Find where the given text appears and provide that cell's center as [X, Y] coordinate. 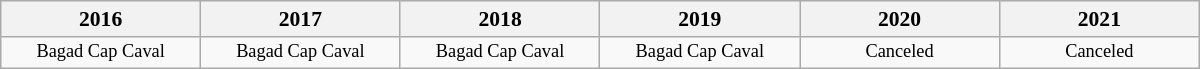
2021 [1099, 19]
2020 [900, 19]
2019 [700, 19]
2017 [300, 19]
2016 [101, 19]
2018 [500, 19]
